Provide the (x, y) coordinate of the cell's center where the given text is located.  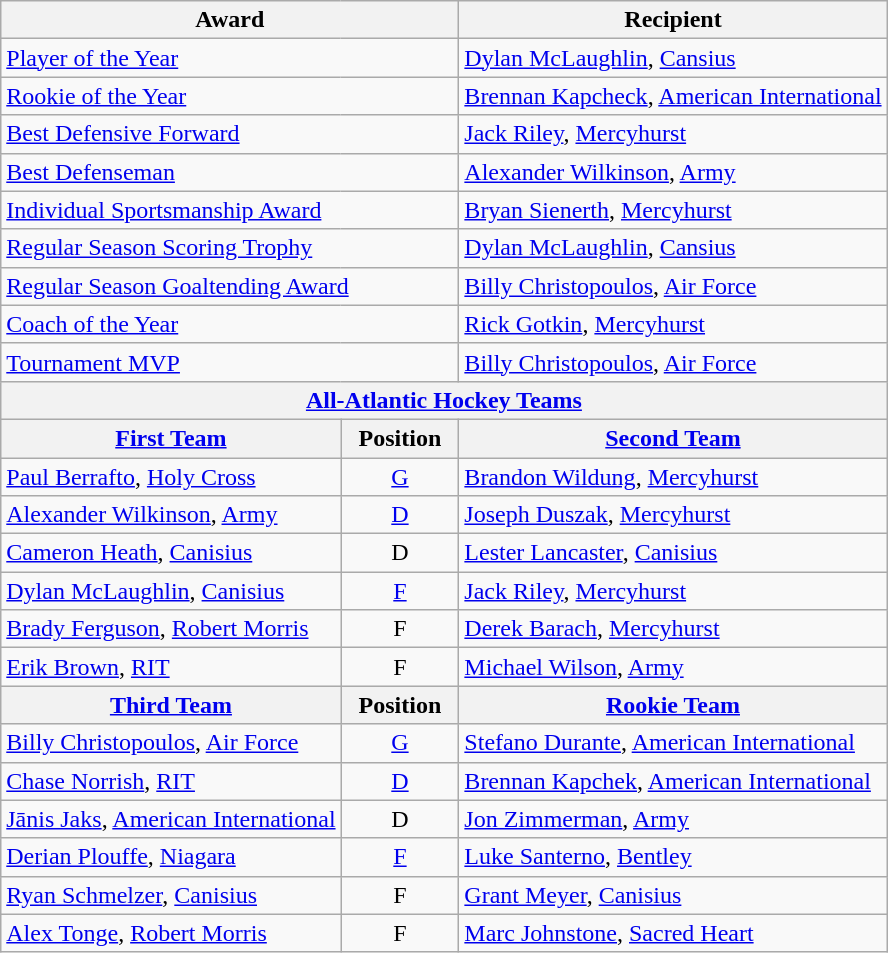
Tournament MVP (230, 362)
Derian Plouffe, Niagara (171, 857)
Brandon Wildung, Mercyhurst (673, 477)
Grant Meyer, Canisius (673, 895)
Best Defensive Forward (230, 134)
Luke Santerno, Bentley (673, 857)
Alex Tonge, Robert Morris (171, 933)
Brennan Kapcheck, American International (673, 96)
Regular Season Goaltending Award (230, 286)
Recipient (673, 20)
Marc Johnstone, Sacred Heart (673, 933)
Player of the Year (230, 58)
First Team (171, 438)
Lester Lancaster, Canisius (673, 553)
Paul Berrafto, Holy Cross (171, 477)
Dylan McLaughlin, Canisius (171, 591)
Rookie of the Year (230, 96)
Regular Season Scoring Trophy (230, 248)
Michael Wilson, Army (673, 667)
Rick Gotkin, Mercyhurst (673, 324)
Chase Norrish, RIT (171, 781)
Rookie Team (673, 705)
Cameron Heath, Canisius (171, 553)
Individual Sportsmanship Award (230, 210)
Stefano Durante, American International (673, 743)
Bryan Sienerth, Mercyhurst (673, 210)
Third Team (171, 705)
Best Defenseman (230, 172)
All-Atlantic Hockey Teams (444, 400)
Award (230, 20)
Jānis Jaks, American International (171, 819)
Ryan Schmelzer, Canisius (171, 895)
Joseph Duszak, Mercyhurst (673, 515)
Coach of the Year (230, 324)
Brady Ferguson, Robert Morris (171, 629)
Second Team (673, 438)
Erik Brown, RIT (171, 667)
Brennan Kapchek, American International (673, 781)
Derek Barach, Mercyhurst (673, 629)
Jon Zimmerman, Army (673, 819)
